Return the [X, Y] coordinate for the center point of the cell that contains the specified text.  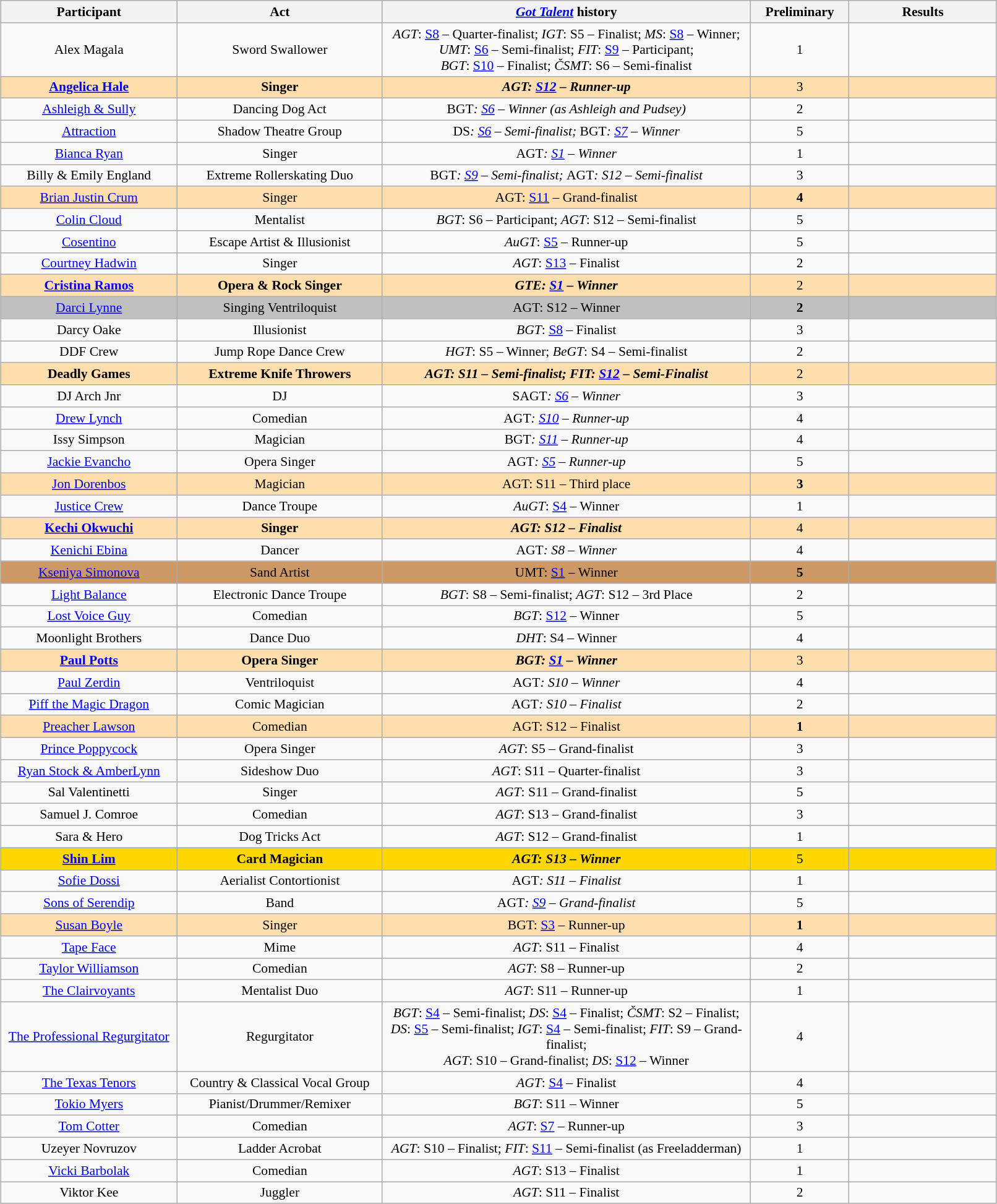
GTE: S1 – Winner [567, 286]
Prince Poppycock [89, 749]
AGT: S1 – Winner [567, 153]
Issy Simpson [89, 440]
Electronic Dance Troupe [280, 595]
The Clairvoyants [89, 991]
BGT: S3 – Runner-up [567, 925]
Extreme Rollerskating Duo [280, 176]
Alex Magala [89, 49]
Ryan Stock & AmberLynn [89, 771]
Kenichi Ebina [89, 551]
Extreme Knife Throwers [280, 374]
Preliminary [800, 12]
The Texas Tenors [89, 1083]
The Professional Regurgitator [89, 1037]
Justice Crew [89, 506]
Mime [280, 947]
AuGT: S4 – Winner [567, 506]
Paul Zerdin [89, 682]
DJ Arch Jnr [89, 396]
Bianca Ryan [89, 153]
AGT: S13 – Winner [567, 859]
AGT: S11 – Quarter-finalist [567, 771]
DDF Crew [89, 352]
Shadow Theatre Group [280, 132]
Cristina Ramos [89, 286]
Sons of Serendip [89, 903]
BGT: S11 – Runner-up [567, 440]
Vicki Barbolak [89, 1171]
Jump Rope Dance Crew [280, 352]
Country & Classical Vocal Group [280, 1083]
Sara & Hero [89, 837]
AGT: S10 – Runner-up [567, 418]
AGT: S13 – Grand-finalist [567, 815]
Tokio Myers [89, 1104]
Shin Lim [89, 859]
AGT: S7 – Runner-up [567, 1127]
Viktor Kee [89, 1193]
BGT: S8 – Semi-finalist; AGT: S12 – 3rd Place [567, 595]
Sideshow Duo [280, 771]
Singing Ventriloquist [280, 308]
BGT: S8 – Finalist [567, 330]
Billy & Emily England [89, 176]
SAGT: S6 – Winner [567, 396]
Pianist/Drummer/Remixer [280, 1104]
Jackie Evancho [89, 462]
AGT: S8 – Winner [567, 551]
AGT: S10 – Winner [567, 682]
Paul Potts [89, 661]
Taylor Williamson [89, 969]
Dancing Dog Act [280, 110]
Colin Cloud [89, 220]
Results [923, 12]
Darci Lynne [89, 308]
Darcy Oake [89, 330]
Piff the Magic Dragon [89, 705]
Got Talent history [567, 12]
UMT: S1 – Winner [567, 572]
Attraction [89, 132]
Angelica Hale [89, 87]
AGT: S8 – Runner-up [567, 969]
Cosentino [89, 242]
AGT: S12 – Grand-finalist [567, 837]
AuGT: S5 – Runner-up [567, 242]
AGT: S12 – Winner [567, 308]
Aerialist Contortionist [280, 881]
Ashleigh & Sully [89, 110]
Regurgitator [280, 1037]
Opera & Rock Singer [280, 286]
DS: S6 – Semi-finalist; BGT: S7 – Winner [567, 132]
BGT: S6 – Participant; AGT: S12 – Semi-finalist [567, 220]
Ventriloquist [280, 682]
AGT: S11 – Runner-up [567, 991]
Sal Valentinetti [89, 793]
Juggler [280, 1193]
Deadly Games [89, 374]
Susan Boyle [89, 925]
Drew Lynch [89, 418]
Light Balance [89, 595]
Uzeyer Novruzov [89, 1149]
AGT: S11 – Third place [567, 484]
Dance Troupe [280, 506]
AGT: S9 – Grand-finalist [567, 903]
DJ [280, 396]
Courtney Hadwin [89, 264]
Jon Dorenbos [89, 484]
Act [280, 12]
Dance Duo [280, 639]
Sand Artist [280, 572]
AGT: S5 – Runner-up [567, 462]
Dog Tricks Act [280, 837]
Comic Magician [280, 705]
Dancer [280, 551]
Band [280, 903]
Lost Voice Guy [89, 616]
AGT: S12 – Runner-up [567, 87]
BGT: S11 – Winner [567, 1104]
Kseniya Simonova [89, 572]
Tom Cotter [89, 1127]
AGT: S11 – Semi-finalist; FIT: S12 – Semi-Finalist [567, 374]
Brian Justin Crum [89, 198]
BGT: S9 – Semi-finalist; AGT: S12 – Semi-finalist [567, 176]
BGT: S12 – Winner [567, 616]
Kechi Okwuchi [89, 528]
AGT: S10 – Finalist; FIT: S11 – Semi-finalist (as Freeladderman) [567, 1149]
BGT: S6 – Winner (as Ashleigh and Pudsey) [567, 110]
Illusionist [280, 330]
Sword Swallower [280, 49]
Samuel J. Comroe [89, 815]
Escape Artist & Illusionist [280, 242]
Sofie Dossi [89, 881]
Preacher Lawson [89, 727]
Moonlight Brothers [89, 639]
HGT: S5 – Winner; BeGT: S4 – Semi-finalist [567, 352]
AGT: S4 – Finalist [567, 1083]
Mentalist Duo [280, 991]
Card Magician [280, 859]
Tape Face [89, 947]
AGT: S10 – Finalist [567, 705]
DHT: S4 – Winner [567, 639]
Mentalist [280, 220]
Participant [89, 12]
Ladder Acrobat [280, 1149]
BGT: S1 – Winner [567, 661]
AGT: S5 – Grand-finalist [567, 749]
